Find where the given text appears and provide that cell's center as (x, y) coordinate. 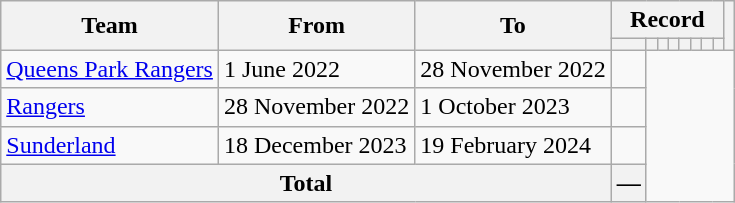
Sunderland (110, 145)
Team (110, 26)
Total (306, 183)
19 February 2024 (513, 145)
— (628, 183)
Rangers (110, 107)
1 October 2023 (513, 107)
To (513, 26)
Queens Park Rangers (110, 69)
18 December 2023 (316, 145)
1 June 2022 (316, 69)
Record (667, 20)
From (316, 26)
